Extract the (X, Y) coordinate from the center of the cell holding the provided text.  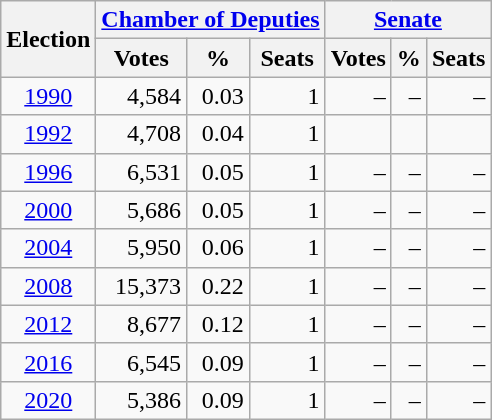
0.22 (218, 286)
2020 (48, 400)
Election (48, 39)
4,584 (142, 96)
0.12 (218, 324)
Senate (408, 20)
5,686 (142, 210)
2016 (48, 362)
1996 (48, 172)
Chamber of Deputies (210, 20)
6,545 (142, 362)
15,373 (142, 286)
2000 (48, 210)
0.03 (218, 96)
2008 (48, 286)
2004 (48, 248)
0.04 (218, 134)
5,950 (142, 248)
5,386 (142, 400)
1992 (48, 134)
4,708 (142, 134)
2012 (48, 324)
1990 (48, 96)
0.06 (218, 248)
6,531 (142, 172)
8,677 (142, 324)
